Locate the cell with the specified text and output its [x, y] center coordinate. 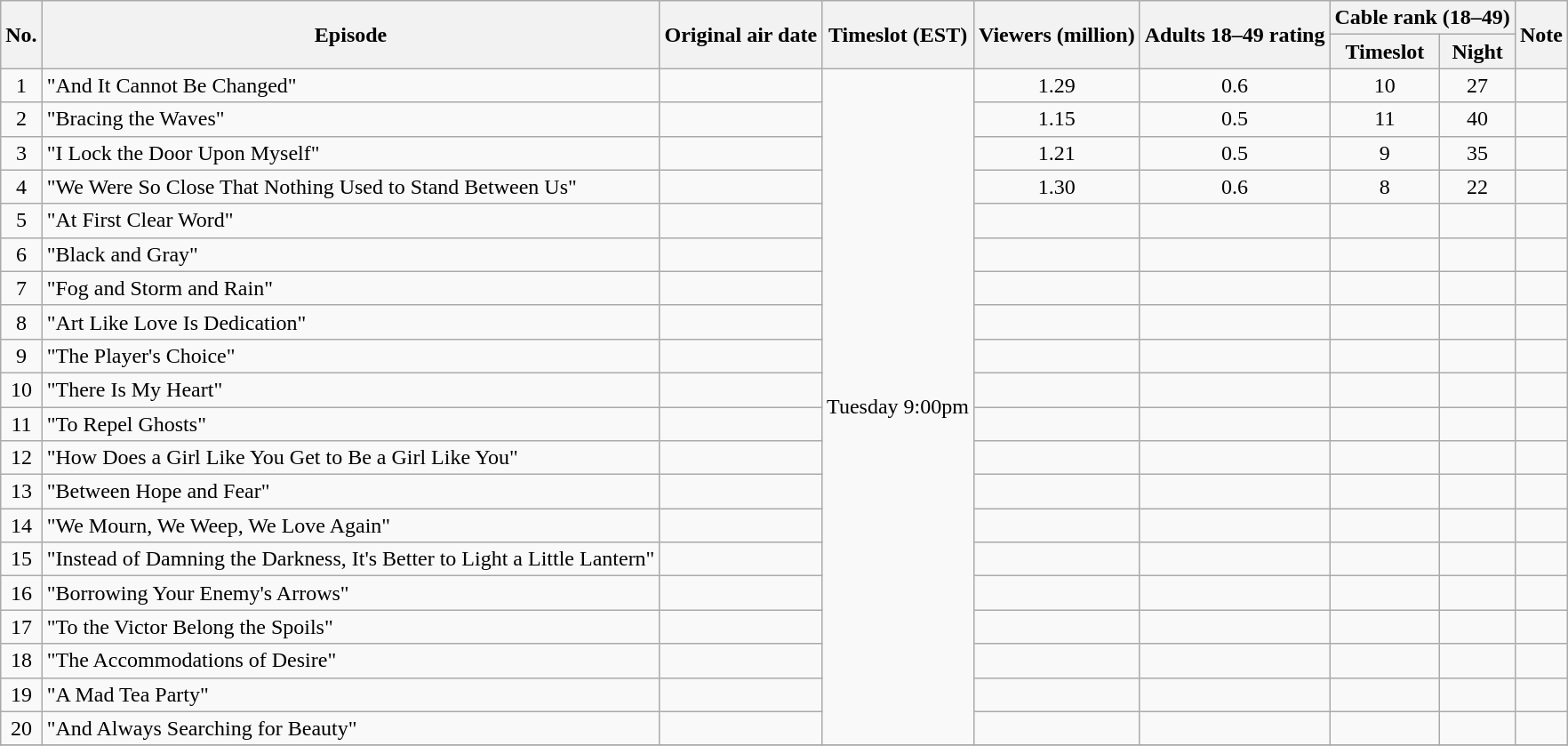
5 [21, 221]
20 [21, 728]
22 [1477, 187]
"And Always Searching for Beauty" [350, 728]
"Black and Gray" [350, 254]
"Borrowing Your Enemy's Arrows" [350, 593]
Episode [350, 35]
35 [1477, 153]
Original air date [741, 35]
13 [21, 492]
"Fog and Storm and Rain" [350, 288]
"There Is My Heart" [350, 389]
Tuesday 9:00pm [898, 407]
4 [21, 187]
"A Mad Tea Party" [350, 694]
"Bracing the Waves" [350, 119]
Cable rank (18–49) [1422, 18]
"To Repel Ghosts" [350, 424]
"We Were So Close That Nothing Used to Stand Between Us" [350, 187]
Timeslot (EST) [898, 35]
"At First Clear Word" [350, 221]
7 [21, 288]
"The Player's Choice" [350, 356]
"How Does a Girl Like You Get to Be a Girl Like You" [350, 458]
40 [1477, 119]
16 [21, 593]
1.30 [1056, 187]
6 [21, 254]
19 [21, 694]
14 [21, 525]
Timeslot [1385, 52]
Note [1541, 35]
"We Mourn, We Weep, We Love Again" [350, 525]
No. [21, 35]
15 [21, 559]
17 [21, 627]
2 [21, 119]
Night [1477, 52]
12 [21, 458]
27 [1477, 85]
Adults 18–49 rating [1235, 35]
"Art Like Love Is Dedication" [350, 322]
"Instead of Damning the Darkness, It's Better to Light a Little Lantern" [350, 559]
1.21 [1056, 153]
"And It Cannot Be Changed" [350, 85]
1.29 [1056, 85]
1.15 [1056, 119]
1 [21, 85]
Viewers (million) [1056, 35]
"The Accommodations of Desire" [350, 661]
"I Lock the Door Upon Myself" [350, 153]
"To the Victor Belong the Spoils" [350, 627]
18 [21, 661]
"Between Hope and Fear" [350, 492]
3 [21, 153]
